From the cell containing the given text, extract its center point as [X, Y] coordinate. 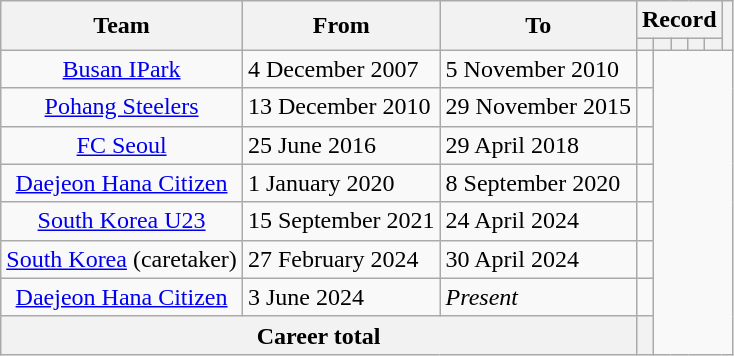
1 January 2020 [341, 183]
4 December 2007 [341, 69]
3 June 2024 [341, 297]
Present [538, 297]
FC Seoul [122, 145]
27 February 2024 [341, 259]
To [538, 26]
25 June 2016 [341, 145]
Pohang Steelers [122, 107]
South Korea (caretaker) [122, 259]
Career total [319, 335]
Record [679, 20]
Busan IPark [122, 69]
30 April 2024 [538, 259]
8 September 2020 [538, 183]
29 April 2018 [538, 145]
13 December 2010 [341, 107]
15 September 2021 [341, 221]
Team [122, 26]
5 November 2010 [538, 69]
From [341, 26]
24 April 2024 [538, 221]
South Korea U23 [122, 221]
29 November 2015 [538, 107]
